Pinpoint the cell where the given text exists, returning its [X, Y] midpoint coordinate. 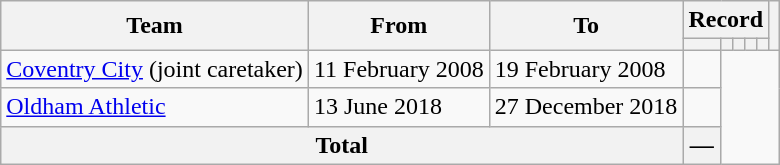
— [702, 145]
To [586, 26]
13 June 2018 [398, 107]
Oldham Athletic [155, 107]
Coventry City (joint caretaker) [155, 69]
27 December 2018 [586, 107]
11 February 2008 [398, 69]
Total [342, 145]
Team [155, 26]
From [398, 26]
Record [726, 20]
19 February 2008 [586, 69]
